From the cell containing the given text, extract its center point as [x, y] coordinate. 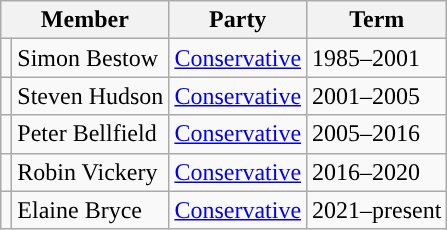
Elaine Bryce [90, 210]
2016–2020 [377, 172]
2001–2005 [377, 96]
Party [238, 20]
2005–2016 [377, 134]
Simon Bestow [90, 58]
Term [377, 20]
Robin Vickery [90, 172]
Peter Bellfield [90, 134]
Member [85, 20]
Steven Hudson [90, 96]
1985–2001 [377, 58]
2021–present [377, 210]
